Return (x, y) of the center of cell containing provided text 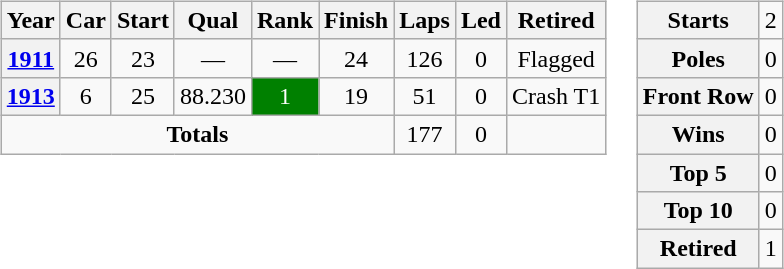
177 (425, 134)
Starts (698, 20)
Laps (425, 20)
Start (142, 20)
23 (142, 58)
Year (30, 20)
2 (770, 20)
6 (86, 96)
Finish (356, 20)
126 (425, 58)
Qual (212, 20)
Poles (698, 58)
Led (480, 20)
Front Row (698, 96)
Wins (698, 134)
88.230 (212, 96)
Totals (197, 134)
Crash T1 (556, 96)
Flagged (556, 58)
1911 (30, 58)
51 (425, 96)
Rank (284, 20)
Top 10 (698, 211)
Top 5 (698, 173)
19 (356, 96)
26 (86, 58)
1913 (30, 96)
24 (356, 58)
Car (86, 20)
25 (142, 96)
